Scan for the cell matching the given text and deliver its (x, y) coordinate at center. 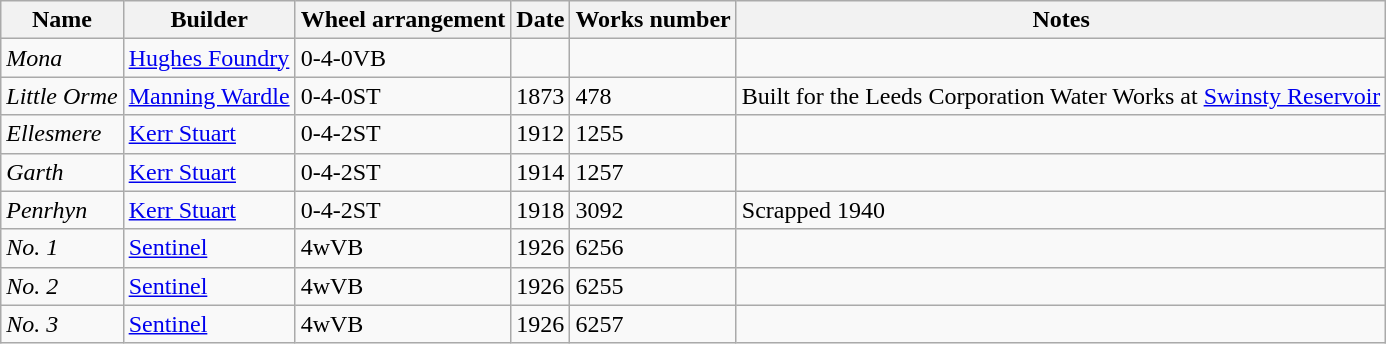
6256 (653, 248)
1918 (540, 210)
0-4-0VB (403, 58)
0-4-0ST (403, 96)
1912 (540, 134)
1873 (540, 96)
No. 1 (62, 248)
1914 (540, 172)
Works number (653, 20)
6255 (653, 286)
3092 (653, 210)
Hughes Foundry (209, 58)
1255 (653, 134)
Name (62, 20)
Built for the Leeds Corporation Water Works at Swinsty Reservoir (1061, 96)
Notes (1061, 20)
Scrapped 1940 (1061, 210)
Builder (209, 20)
Manning Wardle (209, 96)
Penrhyn (62, 210)
478 (653, 96)
1257 (653, 172)
Little Orme (62, 96)
Wheel arrangement (403, 20)
Ellesmere (62, 134)
Mona (62, 58)
Date (540, 20)
No. 3 (62, 324)
No. 2 (62, 286)
Garth (62, 172)
6257 (653, 324)
